Return [X, Y] of the center of cell containing provided text 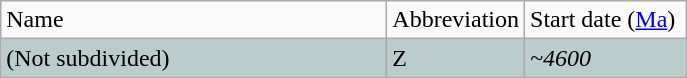
~4600 [606, 58]
Name [194, 20]
Abbreviation [456, 20]
Z [456, 58]
(Not subdivided) [194, 58]
Start date (Ma) [606, 20]
